Identify which cell holds the provided text, then report its (x, y) central coordinate. 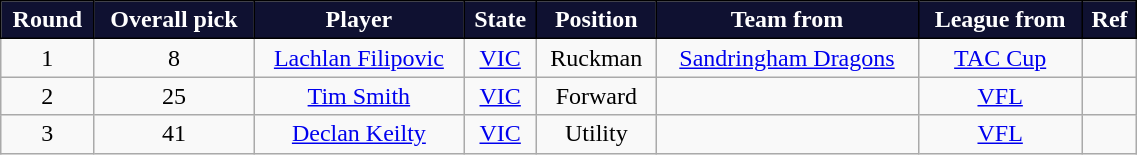
25 (174, 96)
Utility (596, 134)
Lachlan Filipovic (359, 58)
Overall pick (174, 20)
TAC Cup (1000, 58)
Ruckman (596, 58)
Tim Smith (359, 96)
Forward (596, 96)
Sandringham Dragons (787, 58)
Round (48, 20)
Team from (787, 20)
League from (1000, 20)
3 (48, 134)
8 (174, 58)
Ref (1110, 20)
2 (48, 96)
Player (359, 20)
41 (174, 134)
Declan Keilty (359, 134)
State (500, 20)
1 (48, 58)
Position (596, 20)
